Pinpoint the cell where the given text exists, returning its [x, y] midpoint coordinate. 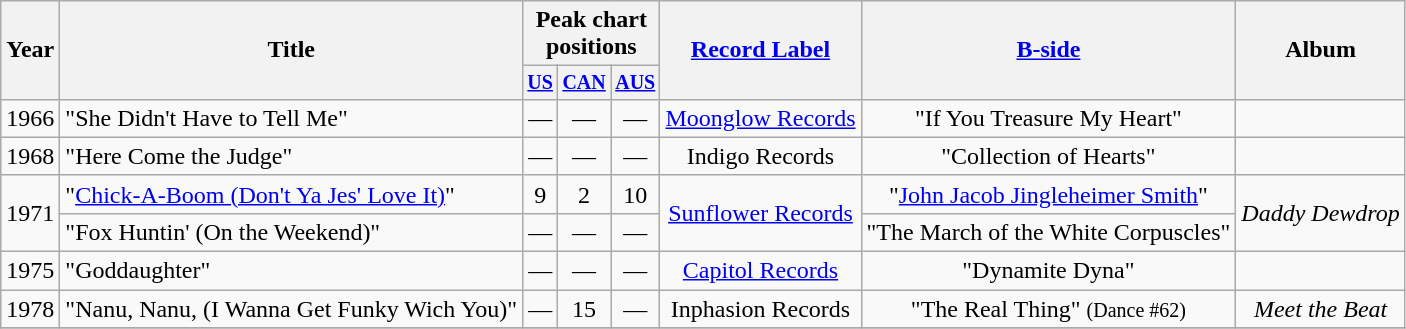
B-side [1048, 50]
10 [634, 194]
"Dynamite Dyna" [1048, 271]
Indigo Records [760, 156]
Album [1321, 50]
"Fox Huntin' (On the Weekend)" [292, 232]
"Chick-A-Boom (Don't Ya Jes' Love It)" [292, 194]
2 [584, 194]
Record Label [760, 50]
1971 [30, 213]
Daddy Dewdrop [1321, 213]
US [540, 82]
Meet the Beat [1321, 309]
"The March of the White Corpuscles" [1048, 232]
"Goddaughter" [292, 271]
15 [584, 309]
Peak chartpositions [592, 34]
"John Jacob Jingleheimer Smith" [1048, 194]
Sunflower Records [760, 213]
"If You Treasure My Heart" [1048, 118]
Title [292, 50]
"The Real Thing" (Dance #62) [1048, 309]
"Collection of Hearts" [1048, 156]
1966 [30, 118]
"Here Come the Judge" [292, 156]
1975 [30, 271]
1978 [30, 309]
Year [30, 50]
"Nanu, Nanu, (I Wanna Get Funky Wich You)" [292, 309]
Capitol Records [760, 271]
AUS [634, 82]
CAN [584, 82]
9 [540, 194]
"She Didn't Have to Tell Me" [292, 118]
Inphasion Records [760, 309]
1968 [30, 156]
Moonglow Records [760, 118]
